Capture the cell that displays the provided text and extract its (X, Y) central coordinate. 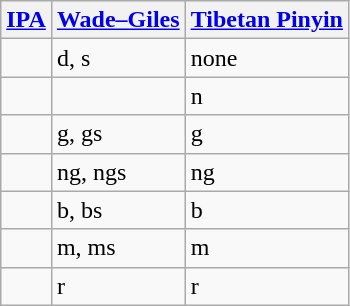
none (266, 58)
m (266, 248)
IPA (26, 20)
b, bs (118, 210)
Wade–Giles (118, 20)
b (266, 210)
Tibetan Pinyin (266, 20)
ng, ngs (118, 172)
g, gs (118, 134)
n (266, 96)
d, s (118, 58)
ng (266, 172)
m, ms (118, 248)
g (266, 134)
